For the text-containing cell, return its midpoint in [X, Y] coordinate format. 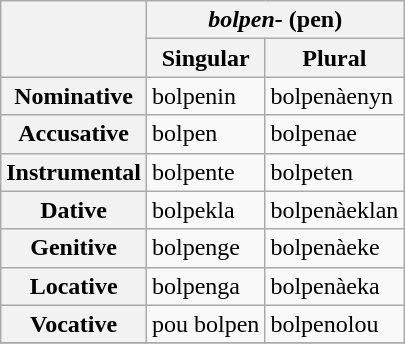
bolpeten [334, 172]
bolpenàeklan [334, 210]
bolpente [205, 172]
bolpenga [205, 286]
Accusative [74, 134]
Genitive [74, 248]
pou bolpen [205, 324]
bolpenin [205, 96]
bolpenàeka [334, 286]
bolpenge [205, 248]
Vocative [74, 324]
bolpenae [334, 134]
Instrumental [74, 172]
Singular [205, 58]
bolpenàenyn [334, 96]
bolpenolou [334, 324]
bolpen- (pen) [274, 20]
bolpenàeke [334, 248]
Nominative [74, 96]
Plural [334, 58]
bolpen [205, 134]
Locative [74, 286]
bolpekla [205, 210]
Dative [74, 210]
